Output the (x, y) coordinate of the center of the cell containing the given text.  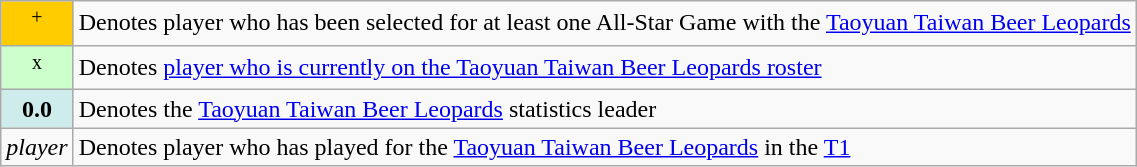
x (37, 68)
player (37, 147)
+ (37, 24)
0.0 (37, 109)
Denotes player who is currently on the Taoyuan Taiwan Beer Leopards roster (604, 68)
Denotes the Taoyuan Taiwan Beer Leopards statistics leader (604, 109)
Denotes player who has played for the Taoyuan Taiwan Beer Leopards in the T1 (604, 147)
Denotes player who has been selected for at least one All-Star Game with the Taoyuan Taiwan Beer Leopards (604, 24)
